Search for the cell housing the specified text and yield its (X, Y) center coordinate. 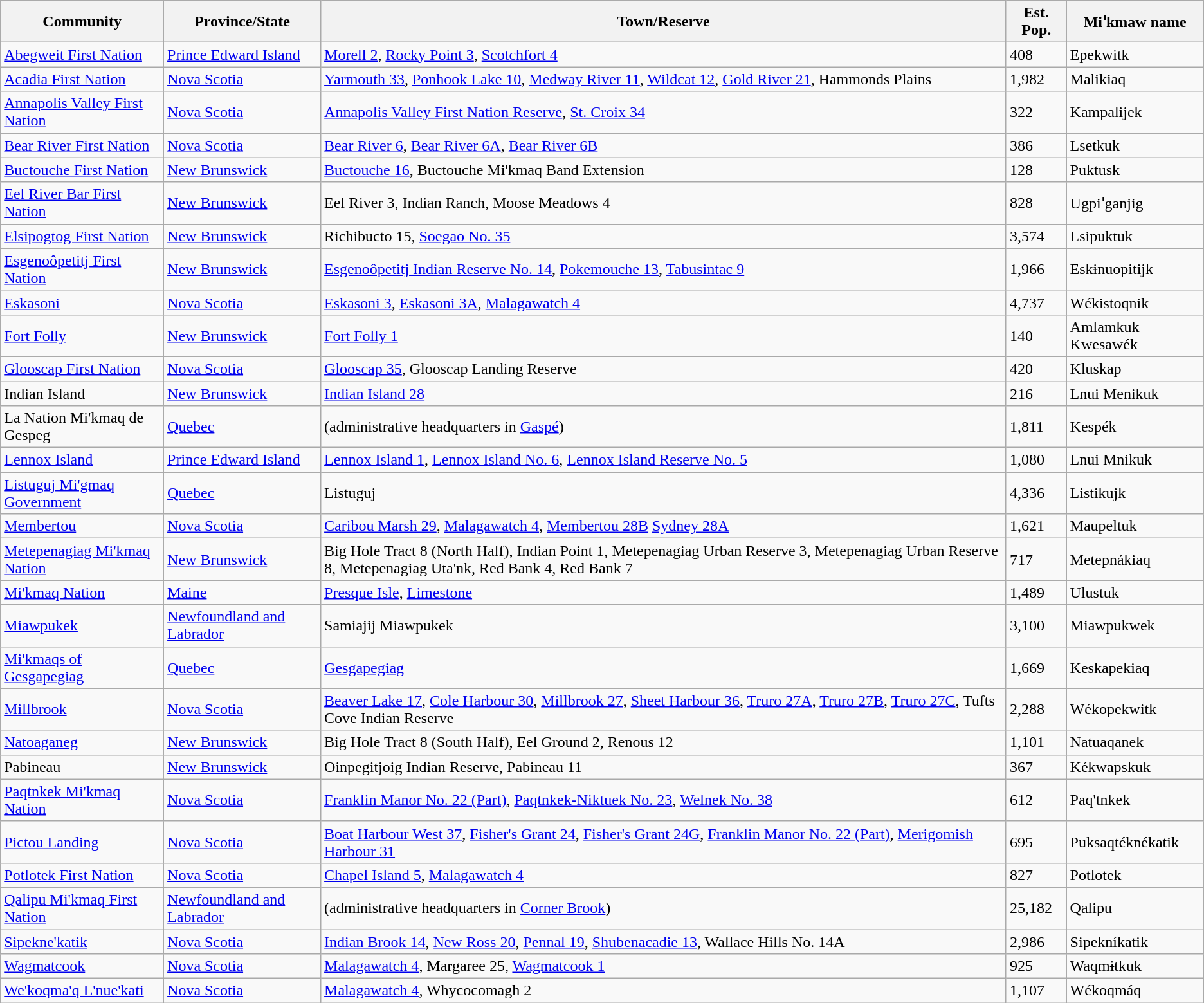
Indian Island (82, 393)
3,574 (1036, 236)
Natuaqanek (1135, 742)
Metepnákiaq (1135, 560)
1,811 (1036, 427)
Province/State (242, 22)
420 (1036, 369)
408 (1036, 55)
Kékwapskuk (1135, 767)
25,182 (1036, 908)
Boat Harbour West 37, Fisher's Grant 24, Fisher's Grant 24G, Franklin Manor No. 22 (Part), Merigomish Harbour 31 (664, 842)
Oinpegitjoig Indian Reserve, Pabineau 11 (664, 767)
Eskasoni 3, Eskasoni 3A, Malagawatch 4 (664, 302)
Natoaganeg (82, 742)
Wagmatcook (82, 966)
128 (1036, 170)
(administrative headquarters in Corner Brook) (664, 908)
Lennox Island (82, 460)
Est. Pop. (1036, 22)
Lsipuktuk (1135, 236)
Wékistoqnik (1135, 302)
Qalipu Mi'kmaq First Nation (82, 908)
Presque Isle, Limestone (664, 593)
Maupeltuk (1135, 526)
Listuguj Mi'gmaq Government (82, 493)
Samiajij Miawpukek (664, 625)
3,100 (1036, 625)
Pabineau (82, 767)
216 (1036, 393)
Waqmitkuk (1135, 966)
Millbrook (82, 709)
La Nation Mi'kmaq de Gespeg (82, 427)
Lsetkuk (1135, 145)
2,288 (1036, 709)
Pictou Landing (82, 842)
Esgenoôpetitj First Nation (82, 269)
925 (1036, 966)
828 (1036, 203)
Malikiaq (1135, 79)
Sipekne'katik (82, 941)
Membertou (82, 526)
Kampalijek (1135, 112)
Miꞌkmaw name (1135, 22)
1,966 (1036, 269)
1,669 (1036, 668)
1,080 (1036, 460)
Indian Island 28 (664, 393)
Sipekníkatik (1135, 941)
Epekwitk (1135, 55)
We'koqma'q L'nue'kati (82, 991)
Bear River First Nation (82, 145)
1,101 (1036, 742)
Annapolis Valley First Nation Reserve, St. Croix 34 (664, 112)
1,107 (1036, 991)
Listuguj (664, 493)
Bear River 6, Bear River 6A, Bear River 6B (664, 145)
827 (1036, 875)
Wékopekwitk (1135, 709)
Fort Folly 1 (664, 336)
140 (1036, 336)
Kluskap (1135, 369)
Buctouche 16, Buctouche Mi'kmaq Band Extension (664, 170)
Morell 2, Rocky Point 3, Scotchfort 4 (664, 55)
Lnui Menikuk (1135, 393)
Community (82, 22)
Malagawatch 4, Margaree 25, Wagmatcook 1 (664, 966)
Eskasoni (82, 302)
Paqtnkek Mi'kmaq Nation (82, 800)
Acadia First Nation (82, 79)
367 (1036, 767)
Elsipogtog First Nation (82, 236)
Ulustuk (1135, 593)
Chapel Island 5, Malagawatch 4 (664, 875)
Richibucto 15, Soegao No. 35 (664, 236)
Beaver Lake 17, Cole Harbour 30, Millbrook 27, Sheet Harbour 36, Truro 27A, Truro 27B, Truro 27C, Tufts Cove Indian Reserve (664, 709)
Lnui Mnikuk (1135, 460)
Annapolis Valley First Nation (82, 112)
Maine (242, 593)
Ugpiꞌganjig (1135, 203)
Eel River 3, Indian Ranch, Moose Meadows 4 (664, 203)
Amlamkuk Kwesawék (1135, 336)
Mi'kmaq Nation (82, 593)
Buctouche First Nation (82, 170)
Eskinuopitijk (1135, 269)
Metepenagiag Mi'kmaq Nation (82, 560)
Miawpukek (82, 625)
Glooscap First Nation (82, 369)
Lennox Island 1, Lennox Island No. 6, Lennox Island Reserve No. 5 (664, 460)
612 (1036, 800)
Wékoqmáq (1135, 991)
Listikujk (1135, 493)
2,986 (1036, 941)
Kespék (1135, 427)
Puktusk (1135, 170)
Puksaqtéknékatik (1135, 842)
Paq'tnkek (1135, 800)
1,982 (1036, 79)
Keskapekiaq (1135, 668)
Glooscap 35, Glooscap Landing Reserve (664, 369)
Caribou Marsh 29, Malagawatch 4, Membertou 28B Sydney 28A (664, 526)
1,621 (1036, 526)
4,336 (1036, 493)
Miawpukwek (1135, 625)
Qalipu (1135, 908)
Town/Reserve (664, 22)
Franklin Manor No. 22 (Part), Paqtnkek-Niktuek No. 23, Welnek No. 38 (664, 800)
Malagawatch 4, Whycocomagh 2 (664, 991)
(administrative headquarters in Gaspé) (664, 427)
Potlotek First Nation (82, 875)
Abegweit First Nation (82, 55)
Fort Folly (82, 336)
Big Hole Tract 8 (South Half), Eel Ground 2, Renous 12 (664, 742)
Mi'kmaqs of Gesgapegiag (82, 668)
Potlotek (1135, 875)
4,737 (1036, 302)
1,489 (1036, 593)
322 (1036, 112)
386 (1036, 145)
Gesgapegiag (664, 668)
Esgenoôpetitj Indian Reserve No. 14, Pokemouche 13, Tabusintac 9 (664, 269)
Indian Brook 14, New Ross 20, Pennal 19, Shubenacadie 13, Wallace Hills No. 14A (664, 941)
Yarmouth 33, Ponhook Lake 10, Medway River 11, Wildcat 12, Gold River 21, Hammonds Plains (664, 79)
717 (1036, 560)
Eel River Bar First Nation (82, 203)
695 (1036, 842)
